Determine the (x, y) coordinate at the center of the cell enclosing the given text.  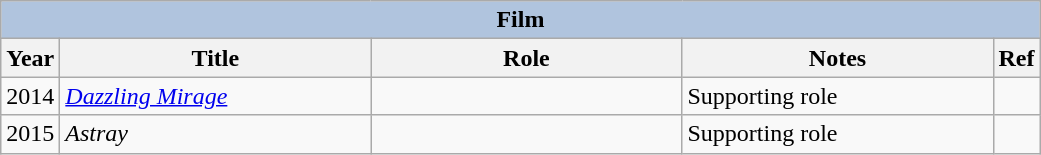
Film (520, 20)
Year (30, 58)
Title (216, 58)
Ref (1016, 58)
Dazzling Mirage (216, 96)
Notes (838, 58)
Role (526, 58)
2015 (30, 134)
Astray (216, 134)
2014 (30, 96)
